Scan for the cell matching the given text and deliver its [X, Y] coordinate at center. 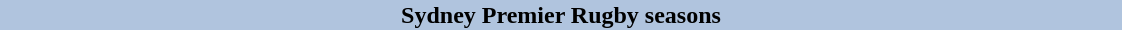
Sydney Premier Rugby seasons [561, 15]
